Locate the cell with the specified text and output its [x, y] center coordinate. 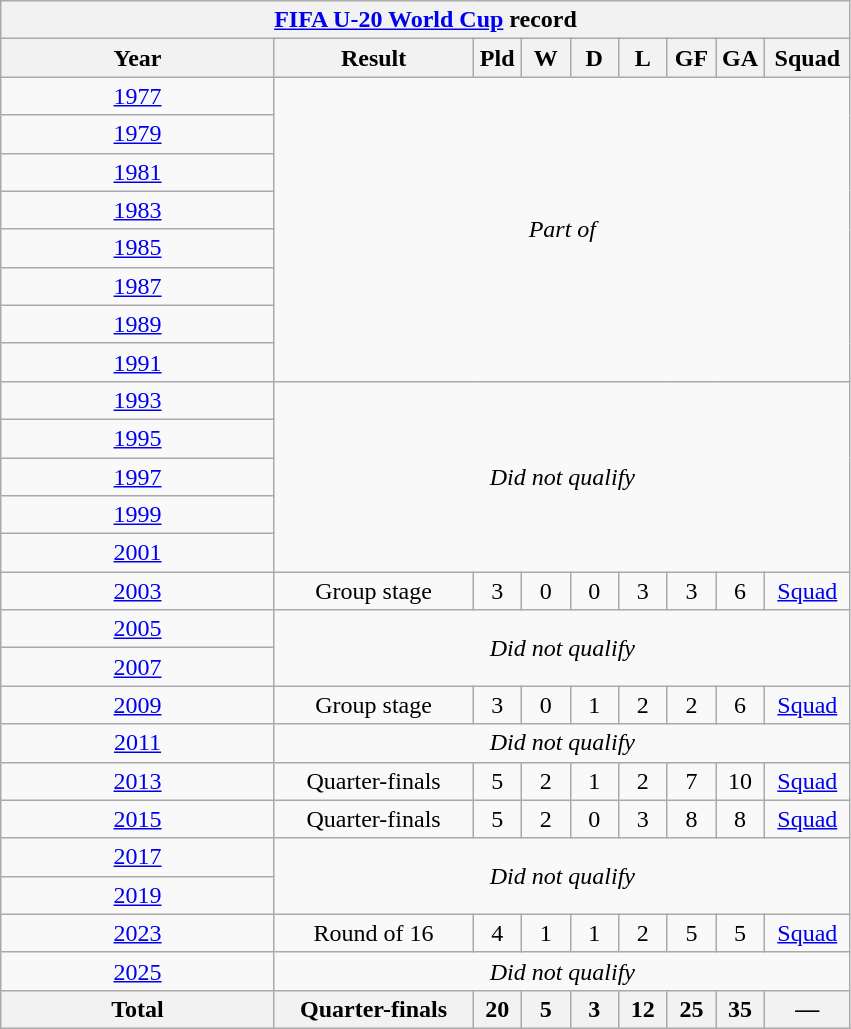
1985 [138, 248]
2023 [138, 933]
Year [138, 58]
GF [692, 58]
— [807, 1009]
25 [692, 1009]
1993 [138, 400]
1997 [138, 477]
1987 [138, 286]
Total [138, 1009]
GA [740, 58]
2011 [138, 743]
2017 [138, 857]
2003 [138, 591]
35 [740, 1009]
2025 [138, 971]
D [594, 58]
1979 [138, 134]
2001 [138, 553]
12 [644, 1009]
Pld [498, 58]
1989 [138, 324]
Part of [562, 229]
4 [498, 933]
1995 [138, 438]
1977 [138, 96]
1999 [138, 515]
1991 [138, 362]
Result [374, 58]
W [546, 58]
2007 [138, 667]
2015 [138, 819]
10 [740, 781]
2009 [138, 705]
2013 [138, 781]
L [644, 58]
2005 [138, 629]
FIFA U-20 World Cup record [426, 20]
Round of 16 [374, 933]
1983 [138, 210]
1981 [138, 172]
2019 [138, 895]
20 [498, 1009]
7 [692, 781]
